Locate the cell with the specified text and output its [X, Y] center coordinate. 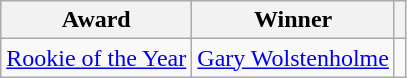
Gary Wolstenholme [294, 58]
Rookie of the Year [96, 58]
Award [96, 20]
Winner [294, 20]
